Pinpoint the cell where the given text exists, returning its [x, y] midpoint coordinate. 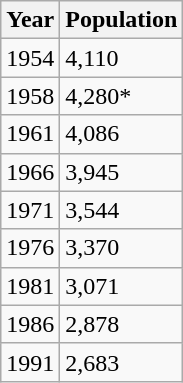
1991 [30, 362]
1961 [30, 134]
4,110 [122, 58]
4,086 [122, 134]
2,878 [122, 324]
1958 [30, 96]
1971 [30, 210]
3,370 [122, 248]
1976 [30, 248]
1986 [30, 324]
Year [30, 20]
4,280* [122, 96]
1954 [30, 58]
1981 [30, 286]
3,071 [122, 286]
Population [122, 20]
2,683 [122, 362]
3,945 [122, 172]
1966 [30, 172]
3,544 [122, 210]
